Find where the given text appears and provide that cell's center as (x, y) coordinate. 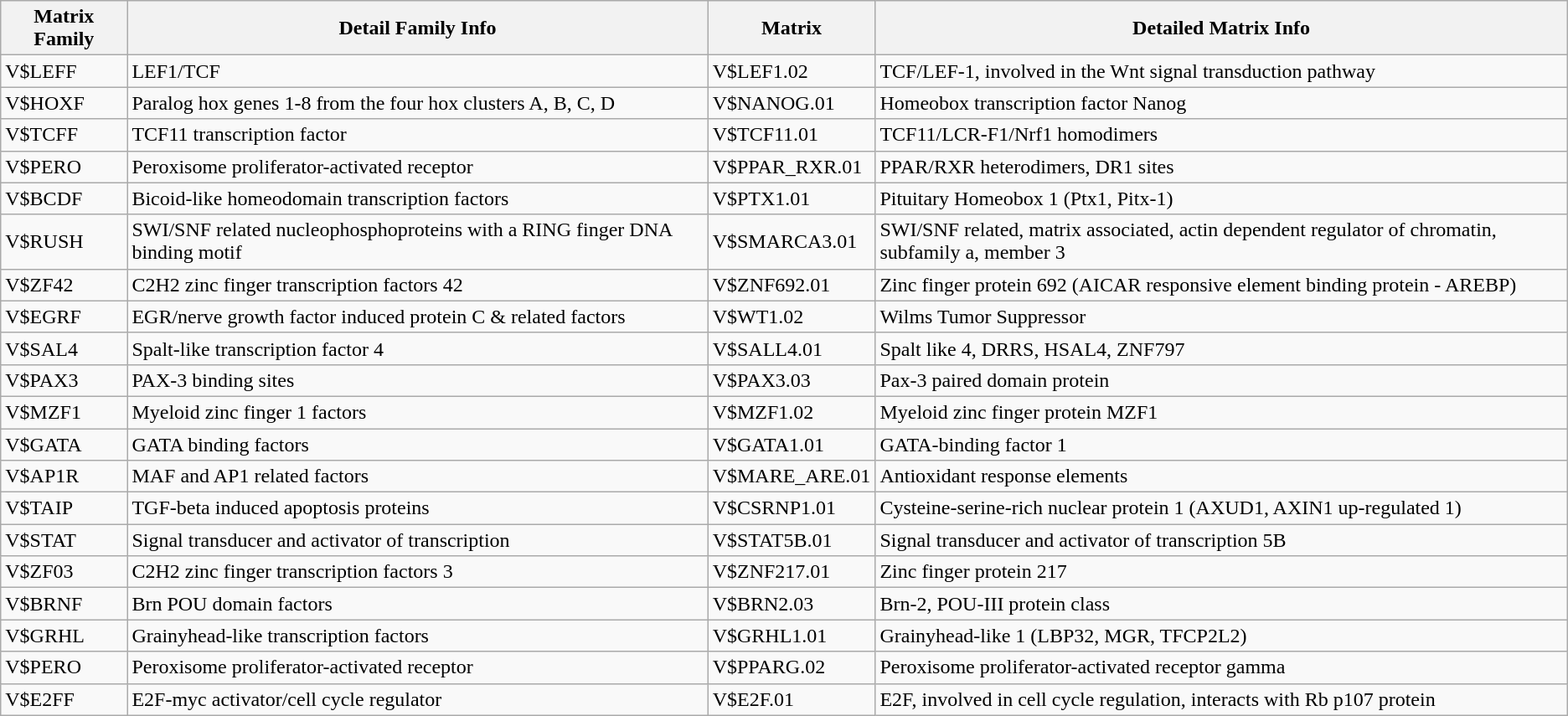
EGR/nerve growth factor induced protein C & related factors (417, 317)
TCF/LEF-1, involved in the Wnt signal transduction pathway (1221, 71)
V$PPAR_RXR.01 (792, 167)
V$PTX1.01 (792, 198)
E2F-myc activator/cell cycle regulator (417, 699)
Wilms Tumor Suppressor (1221, 317)
V$MZF1.02 (792, 412)
V$STAT5B.01 (792, 540)
V$GATA1.01 (792, 445)
Pituitary Homeobox 1 (Ptx1, Pitx-1) (1221, 198)
Detailed Matrix Info (1221, 28)
V$SALL4.01 (792, 348)
Bicoid-like homeodomain transcription factors (417, 198)
Zinc finger protein 692 (AICAR responsive element binding protein - AREBP) (1221, 285)
V$AP1R (64, 476)
V$EGRF (64, 317)
Homeobox transcription factor Nanog (1221, 103)
Cysteine-serine-rich nuclear protein 1 (AXUD1, AXIN1 up-regulated 1) (1221, 508)
V$CSRNP1.01 (792, 508)
V$RUSH (64, 241)
V$SAL4 (64, 348)
Antioxidant response elements (1221, 476)
V$LEFF (64, 71)
V$NANOG.01 (792, 103)
Peroxisome proliferator-activated receptor gamma (1221, 667)
V$BRNF (64, 604)
TGF-beta induced apoptosis proteins (417, 508)
V$E2FF (64, 699)
Paralog hox genes 1-8 from the four hox clusters A, B, C, D (417, 103)
PPAR/RXR heterodimers, DR1 sites (1221, 167)
MAF and AP1 related factors (417, 476)
SWI/SNF related nucleophosphoproteins with a RING finger DNA binding motif (417, 241)
Myeloid zinc finger 1 factors (417, 412)
Matrix (792, 28)
Pax-3 paired domain protein (1221, 380)
Brn POU domain factors (417, 604)
C2H2 zinc finger transcription factors 42 (417, 285)
E2F, involved in cell cycle regulation, interacts with Rb p107 protein (1221, 699)
PAX-3 binding sites (417, 380)
V$PPARG.02 (792, 667)
SWI/SNF related, matrix associated, actin dependent regulator of chromatin, subfamily a, member 3 (1221, 241)
V$ZNF692.01 (792, 285)
V$PAX3 (64, 380)
V$GATA (64, 445)
Detail Family Info (417, 28)
C2H2 zinc finger transcription factors 3 (417, 572)
TCF11 transcription factor (417, 135)
V$BCDF (64, 198)
V$GRHL1.01 (792, 636)
V$ZNF217.01 (792, 572)
V$E2F.01 (792, 699)
V$TCFF (64, 135)
Spalt like 4, DRRS, HSAL4, ZNF797 (1221, 348)
Spalt-like transcription factor 4 (417, 348)
Matrix Family (64, 28)
Brn-2, POU-III protein class (1221, 604)
V$GRHL (64, 636)
V$TAIP (64, 508)
GATA-binding factor 1 (1221, 445)
GATA binding factors (417, 445)
Myeloid zinc finger protein MZF1 (1221, 412)
V$ZF42 (64, 285)
V$MARE_ARE.01 (792, 476)
V$SMARCA3.01 (792, 241)
Signal transducer and activator of transcription 5B (1221, 540)
V$STAT (64, 540)
TCF11/LCR-F1/Nrf1 homodimers (1221, 135)
LEF1/TCF (417, 71)
V$HOXF (64, 103)
V$LEF1.02 (792, 71)
Grainyhead-like 1 (LBP32, MGR, TFCP2L2) (1221, 636)
V$WT1.02 (792, 317)
V$PAX3.03 (792, 380)
V$MZF1 (64, 412)
V$BRN2.03 (792, 604)
V$TCF11.01 (792, 135)
Zinc finger protein 217 (1221, 572)
Signal transducer and activator of transcription (417, 540)
V$ZF03 (64, 572)
Grainyhead-like transcription factors (417, 636)
